Locate the cell with the specified text and output its [X, Y] center coordinate. 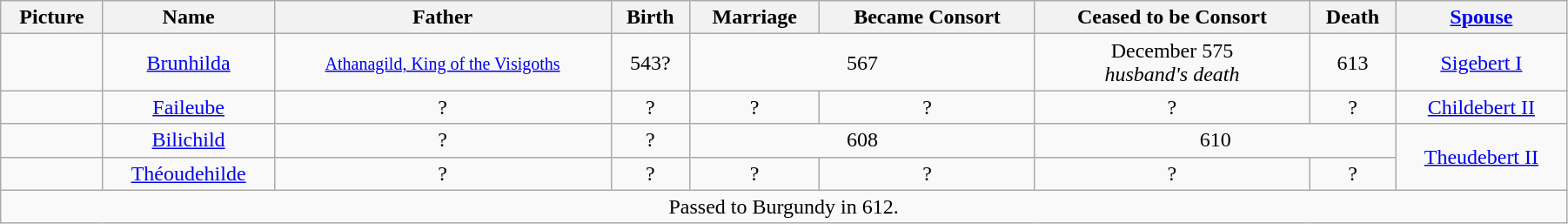
608 [863, 140]
Brunhilda [188, 63]
Picture [52, 17]
Sigebert I [1481, 63]
Athanagild, King of the Visigoths [442, 63]
Bilichild [188, 140]
610 [1215, 140]
Childebert II [1481, 107]
Théoudehilde [188, 173]
Marriage [755, 17]
Became Consort [928, 17]
567 [863, 63]
Theudebert II [1481, 157]
Father [442, 17]
Spouse [1481, 17]
Birth [651, 17]
Faileube [188, 107]
Passed to Burgundy in 612. [784, 207]
613 [1353, 63]
Name [188, 17]
Death [1353, 17]
Ceased to be Consort [1171, 17]
December 575husband's death [1171, 63]
543? [651, 63]
